Determine the (X, Y) coordinate at the center of the cell enclosing the given text.  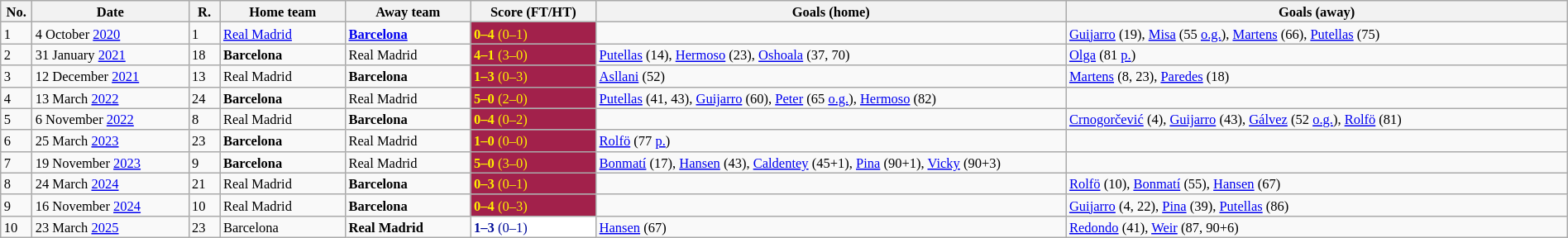
Putellas (14), Hermoso (23), Oshoala (37, 70) (831, 55)
Putellas (41, 43), Guijarro (60), Peter (65 o.g.), Hermoso (82) (831, 98)
Bonmatí (17), Hansen (43), Caldentey (45+1), Pina (90+1), Vicky (90+3) (831, 162)
0–3 (0–1) (533, 183)
Rolfö (10), Bonmatí (55), Hansen (67) (1317, 183)
Asllani (52) (831, 76)
Date (111, 12)
4–1 (3–0) (533, 55)
1–0 (0–0) (533, 140)
2 (17, 55)
0–4 (0–2) (533, 119)
5–0 (2–0) (533, 98)
23 March 2025 (111, 226)
0–4 (0–3) (533, 205)
5 (17, 119)
Crnogorčević (4), Guijarro (43), Gálvez (52 o.g.), Rolfö (81) (1317, 119)
Guijarro (19), Misa (55 o.g.), Martens (66), Putellas (75) (1317, 33)
7 (17, 162)
Goals (away) (1317, 12)
13 March 2022 (111, 98)
Guijarro (4, 22), Pina (39), Putellas (86) (1317, 205)
Goals (home) (831, 12)
Score (FT/HT) (533, 12)
5–0 (3–0) (533, 162)
Away team (408, 12)
16 November 2024 (111, 205)
31 January 2021 (111, 55)
12 December 2021 (111, 76)
Martens (8, 23), Paredes (18) (1317, 76)
3 (17, 76)
21 (204, 183)
1–3 (0–3) (533, 76)
4 (17, 98)
Redondo (41), Weir (87, 90+6) (1317, 226)
R. (204, 12)
No. (17, 12)
24 March 2024 (111, 183)
Hansen (67) (831, 226)
25 March 2023 (111, 140)
13 (204, 76)
19 November 2023 (111, 162)
Home team (283, 12)
6 (17, 140)
Olga (81 p.) (1317, 55)
Rolfö (77 p.) (831, 140)
6 November 2022 (111, 119)
0–4 (0–1) (533, 33)
4 October 2020 (111, 33)
18 (204, 55)
1–3 (0–1) (533, 226)
24 (204, 98)
